Capture the cell that displays the provided text and extract its (X, Y) central coordinate. 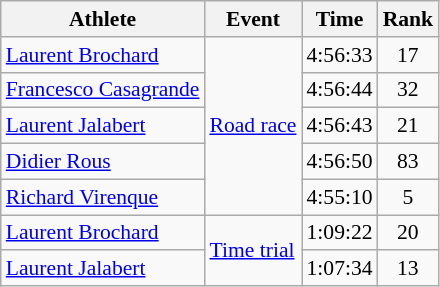
Francesco Casagrande (103, 90)
4:56:44 (340, 90)
Rank (408, 19)
Didier Rous (103, 162)
32 (408, 90)
1:07:34 (340, 269)
Road race (252, 126)
5 (408, 197)
Richard Virenque (103, 197)
Event (252, 19)
21 (408, 126)
Time trial (252, 250)
1:09:22 (340, 233)
Time (340, 19)
Athlete (103, 19)
4:56:50 (340, 162)
4:56:33 (340, 55)
17 (408, 55)
13 (408, 269)
4:55:10 (340, 197)
20 (408, 233)
83 (408, 162)
4:56:43 (340, 126)
